Find where the given text appears and provide that cell's center as [X, Y] coordinate. 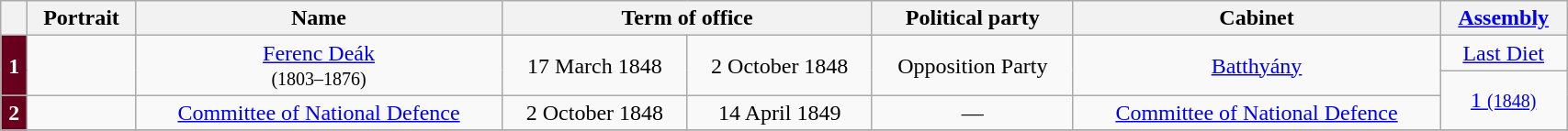
Ferenc Deák(1803–1876) [319, 66]
17 March 1848 [595, 66]
Portrait [82, 18]
14 April 1849 [779, 113]
Opposition Party [972, 66]
1 [15, 66]
Last Diet [1504, 53]
Political party [972, 18]
1 (1848) [1504, 101]
— [972, 113]
2 [15, 113]
Term of office [687, 18]
Batthyány [1257, 66]
Name [319, 18]
Assembly [1504, 18]
Cabinet [1257, 18]
